From the cell containing the given text, extract its center point as [x, y] coordinate. 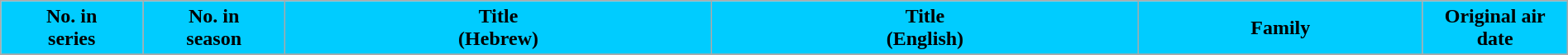
Original air date [1495, 28]
No. inseason [214, 28]
Family [1280, 28]
Title(Hebrew) [499, 28]
No. inseries [72, 28]
Title(English) [925, 28]
